For the text-containing cell, return its midpoint in [X, Y] coordinate format. 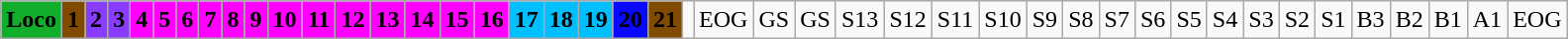
B2 [1410, 20]
12 [352, 20]
Loco [32, 20]
21 [665, 20]
S3 [1261, 20]
B3 [1370, 20]
S7 [1117, 20]
17 [527, 20]
10 [285, 20]
S4 [1225, 20]
1 [73, 20]
16 [491, 20]
6 [188, 20]
19 [596, 20]
4 [143, 20]
S12 [908, 20]
B1 [1447, 20]
13 [388, 20]
9 [255, 20]
A1 [1487, 20]
7 [210, 20]
S9 [1044, 20]
5 [164, 20]
18 [560, 20]
S6 [1152, 20]
S2 [1297, 20]
15 [457, 20]
S8 [1081, 20]
14 [422, 20]
S11 [955, 20]
8 [234, 20]
S1 [1333, 20]
S13 [859, 20]
11 [319, 20]
2 [97, 20]
S10 [1003, 20]
S5 [1189, 20]
20 [630, 20]
3 [119, 20]
